Return the (X, Y) coordinate for the center point of the cell that contains the specified text.  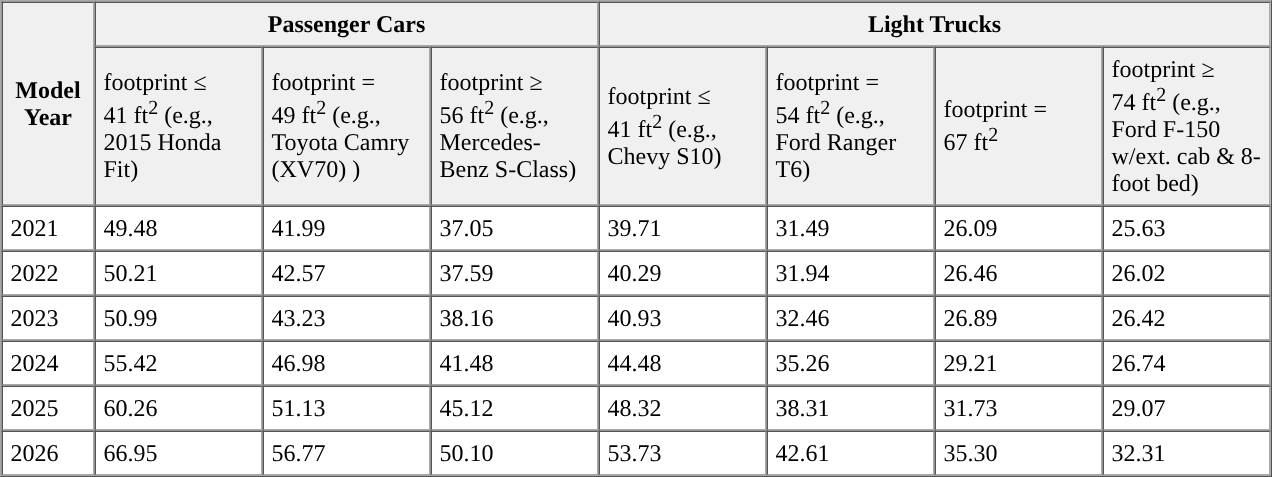
42.61 (850, 454)
2026 (48, 454)
footprint ≥ 74 ft2 (e.g., Ford F-150 w/ext. cab & 8-foot bed) (1186, 126)
31.73 (1018, 408)
50.21 (178, 274)
45.12 (514, 408)
48.32 (682, 408)
51.13 (346, 408)
41.99 (346, 228)
25.63 (1186, 228)
26.02 (1186, 274)
31.49 (850, 228)
26.46 (1018, 274)
2024 (48, 364)
footprint ≤ 41 ft2 (e.g., Chevy S10) (682, 126)
40.29 (682, 274)
31.94 (850, 274)
32.31 (1186, 454)
Passenger Cars (346, 24)
38.31 (850, 408)
2021 (48, 228)
26.89 (1018, 318)
footprint = 54 ft2 (e.g., Ford Ranger T6) (850, 126)
37.05 (514, 228)
2022 (48, 274)
26.42 (1186, 318)
44.48 (682, 364)
26.74 (1186, 364)
46.98 (346, 364)
Light Trucks (934, 24)
29.21 (1018, 364)
29.07 (1186, 408)
32.46 (850, 318)
40.93 (682, 318)
26.09 (1018, 228)
2025 (48, 408)
35.26 (850, 364)
55.42 (178, 364)
56.77 (346, 454)
42.57 (346, 274)
41.48 (514, 364)
60.26 (178, 408)
Model Year (48, 104)
footprint ≤ 41 ft2 (e.g., 2015 Honda Fit) (178, 126)
39.71 (682, 228)
38.16 (514, 318)
footprint ≥ 56 ft2 (e.g., Mercedes-Benz S-Class) (514, 126)
49.48 (178, 228)
footprint = 67 ft2 (1018, 126)
50.99 (178, 318)
53.73 (682, 454)
50.10 (514, 454)
66.95 (178, 454)
footprint = 49 ft2 (e.g., Toyota Camry (XV70) ) (346, 126)
2023 (48, 318)
35.30 (1018, 454)
43.23 (346, 318)
37.59 (514, 274)
